Return (X, Y) of the center of cell containing provided text 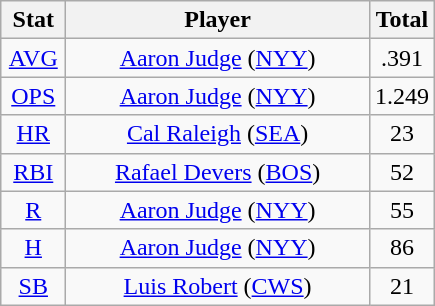
HR (34, 134)
SB (34, 286)
Player (218, 20)
AVG (34, 58)
52 (402, 172)
21 (402, 286)
55 (402, 210)
Stat (34, 20)
23 (402, 134)
Rafael Devers (BOS) (218, 172)
1.249 (402, 96)
RBI (34, 172)
OPS (34, 96)
86 (402, 248)
R (34, 210)
Luis Robert (CWS) (218, 286)
Cal Raleigh (SEA) (218, 134)
H (34, 248)
Total (402, 20)
.391 (402, 58)
